Scan for the cell matching the given text and deliver its (X, Y) coordinate at center. 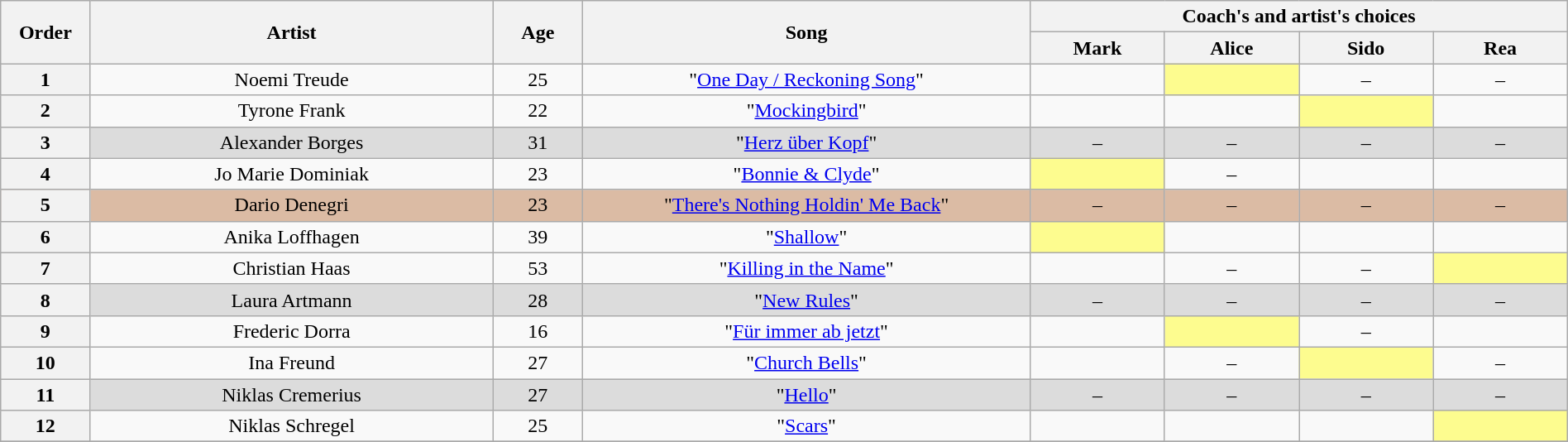
"Church Bells" (806, 363)
"Mockingbird" (806, 111)
16 (538, 331)
"There's Nothing Holdin' Me Back" (806, 205)
31 (538, 142)
4 (45, 174)
Frederic Dorra (291, 331)
"Herz über Kopf" (806, 142)
"Für immer ab jetzt" (806, 331)
1 (45, 79)
8 (45, 300)
3 (45, 142)
5 (45, 205)
Niklas Cremerius (291, 395)
"Killing in the Name" (806, 268)
Ina Freund (291, 363)
39 (538, 237)
6 (45, 237)
"Bonnie & Clyde" (806, 174)
9 (45, 331)
Noemi Treude (291, 79)
"New Rules" (806, 300)
Jo Marie Dominiak (291, 174)
Sido (1365, 48)
"One Day / Reckoning Song" (806, 79)
"Hello" (806, 395)
Rea (1500, 48)
Niklas Schregel (291, 426)
12 (45, 426)
10 (45, 363)
Tyrone Frank (291, 111)
"Shallow" (806, 237)
Artist (291, 32)
22 (538, 111)
Mark (1097, 48)
Coach's and artist's choices (1299, 17)
Alexander Borges (291, 142)
11 (45, 395)
Anika Loffhagen (291, 237)
Christian Haas (291, 268)
Order (45, 32)
2 (45, 111)
"Scars" (806, 426)
Age (538, 32)
Song (806, 32)
Alice (1231, 48)
28 (538, 300)
53 (538, 268)
7 (45, 268)
Dario Denegri (291, 205)
Laura Artmann (291, 300)
